Output the [x, y] coordinate of the center of the cell containing the given text.  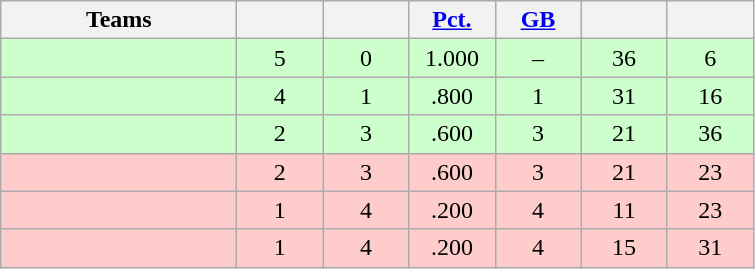
1.000 [452, 58]
Teams [119, 20]
GB [538, 20]
5 [280, 58]
Pct. [452, 20]
0 [366, 58]
11 [624, 210]
– [538, 58]
16 [710, 96]
6 [710, 58]
.800 [452, 96]
15 [624, 248]
